Determine the (x, y) coordinate at the center of the cell enclosing the given text.  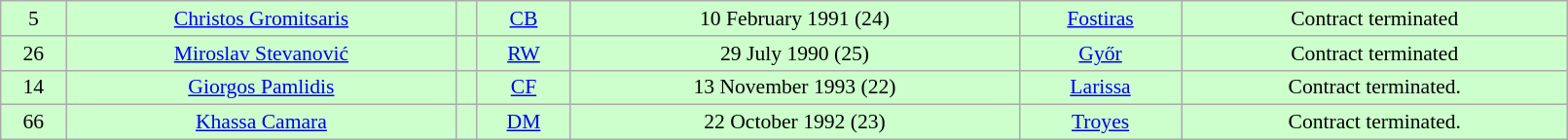
Miroslav Stevanović (261, 53)
Larissa (1100, 87)
14 (33, 87)
10 February 1991 (24) (795, 18)
CB (524, 18)
Christos Gromitsaris (261, 18)
5 (33, 18)
13 November 1993 (22) (795, 87)
CF (524, 87)
Khassa Camara (261, 122)
22 October 1992 (23) (795, 122)
RW (524, 53)
Fostiras (1100, 18)
29 July 1990 (25) (795, 53)
26 (33, 53)
DM (524, 122)
66 (33, 122)
Giorgos Pamlidis (261, 87)
Troyes (1100, 122)
Győr (1100, 53)
